Find where the given text appears and provide that cell's center as (X, Y) coordinate. 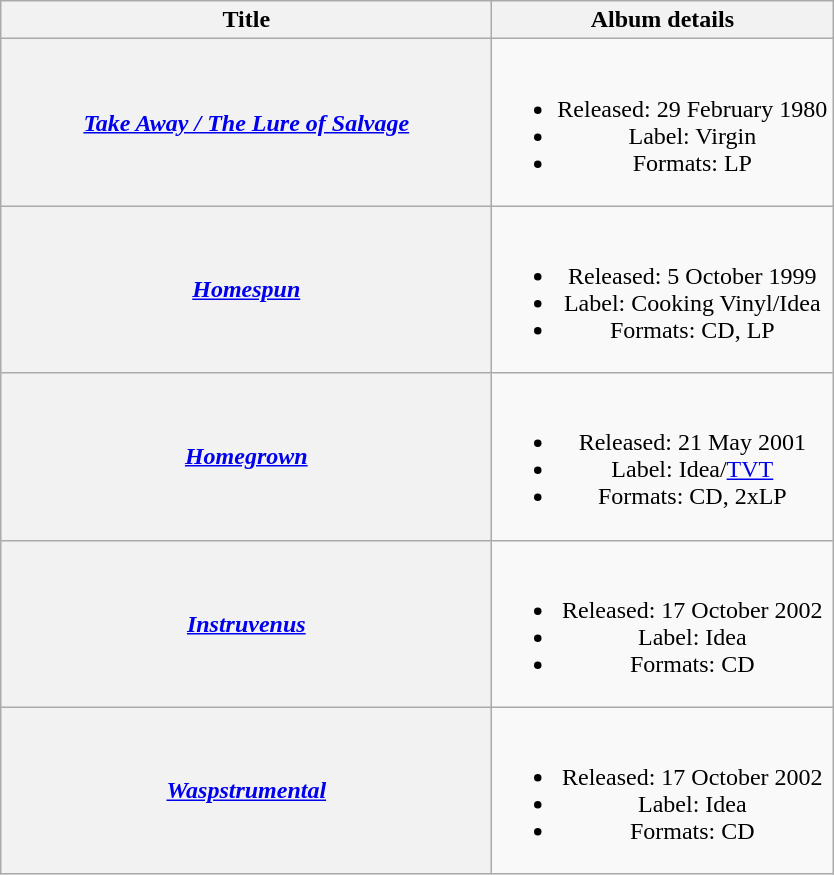
Instruvenus (246, 624)
Title (246, 20)
Homespun (246, 290)
Waspstrumental (246, 790)
Released: 21 May 2001Label: Idea/TVTFormats: CD, 2xLP (662, 456)
Released: 5 October 1999Label: Cooking Vinyl/IdeaFormats: CD, LP (662, 290)
Album details (662, 20)
Homegrown (246, 456)
Released: 29 February 1980Label: VirginFormats: LP (662, 122)
Take Away / The Lure of Salvage (246, 122)
